Detect which cell encompasses the target text, then output its (X, Y) center coordinate. 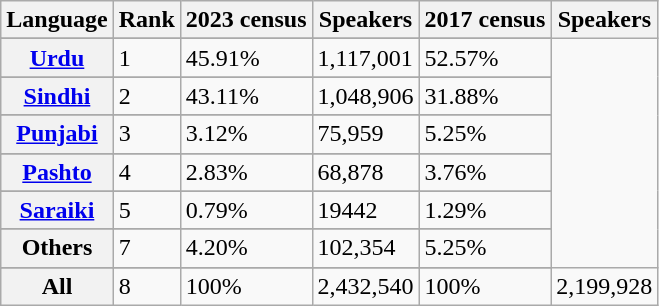
45.91% (246, 58)
Rank (146, 20)
Sindhi (57, 96)
2 (146, 96)
43.11% (246, 96)
1.29% (485, 210)
Saraiki (57, 210)
Punjabi (57, 134)
3 (146, 134)
52.57% (485, 58)
3.12% (246, 134)
4.20% (246, 248)
Urdu (57, 58)
7 (146, 248)
4 (146, 172)
5 (146, 210)
1,117,001 (366, 58)
68,878 (366, 172)
3.76% (485, 172)
1 (146, 58)
All (57, 286)
2023 census (246, 20)
19442 (366, 210)
2,199,928 (604, 286)
Pashto (57, 172)
2.83% (246, 172)
31.88% (485, 96)
102,354 (366, 248)
Others (57, 248)
1,048,906 (366, 96)
0.79% (246, 210)
8 (146, 286)
75,959 (366, 134)
2017 census (485, 20)
2,432,540 (366, 286)
Language (57, 20)
